Detect which cell encompasses the target text, then output its [x, y] center coordinate. 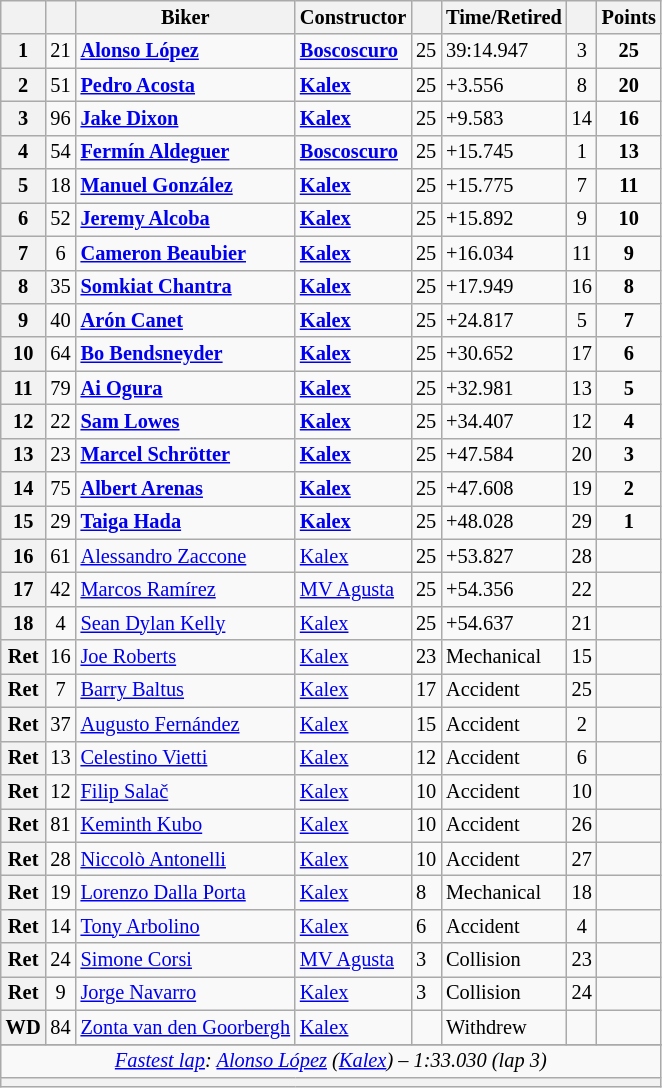
54 [61, 152]
64 [61, 354]
Sam Lowes [186, 421]
84 [61, 1027]
+3.556 [504, 85]
Withdrew [504, 1027]
Lorenzo Dalla Porta [186, 892]
Jeremy Alcoba [186, 219]
Pedro Acosta [186, 85]
Niccolò Antonelli [186, 859]
Keminth Kubo [186, 825]
Alessandro Zaccone [186, 556]
26 [582, 825]
Barry Baltus [186, 690]
35 [61, 287]
61 [61, 556]
Simone Corsi [186, 960]
+15.775 [504, 186]
Albert Arenas [186, 489]
+16.034 [504, 253]
Ai Ogura [186, 388]
Fastest lap: Alonso López (Kalex) – 1:33.030 (lap 3) [331, 1061]
Marcos Ramírez [186, 589]
Bo Bendsneyder [186, 354]
+15.892 [504, 219]
Alonso López [186, 51]
Somkiat Chantra [186, 287]
Fermín Aldeguer [186, 152]
42 [61, 589]
75 [61, 489]
39:14.947 [504, 51]
Augusto Fernández [186, 724]
81 [61, 825]
+32.981 [504, 388]
27 [582, 859]
Celestino Vietti [186, 758]
51 [61, 85]
Zonta van den Goorbergh [186, 1027]
+34.407 [504, 421]
+30.652 [504, 354]
Manuel González [186, 186]
Marcel Schrötter [186, 455]
40 [61, 320]
+9.583 [504, 118]
+53.827 [504, 556]
+54.637 [504, 623]
+17.949 [504, 287]
+15.745 [504, 152]
Cameron Beaubier [186, 253]
Tony Arbolino [186, 926]
Taiga Hada [186, 522]
52 [61, 219]
+24.817 [504, 320]
79 [61, 388]
Arón Canet [186, 320]
Biker [186, 17]
Joe Roberts [186, 657]
37 [61, 724]
Jorge Navarro [186, 993]
+47.608 [504, 489]
Jake Dixon [186, 118]
+47.584 [504, 455]
Points [629, 17]
WD [24, 1027]
96 [61, 118]
Filip Salač [186, 791]
+54.356 [504, 589]
Time/Retired [504, 17]
+48.028 [504, 522]
Constructor [353, 17]
Sean Dylan Kelly [186, 623]
